Capture the cell that displays the provided text and extract its [x, y] central coordinate. 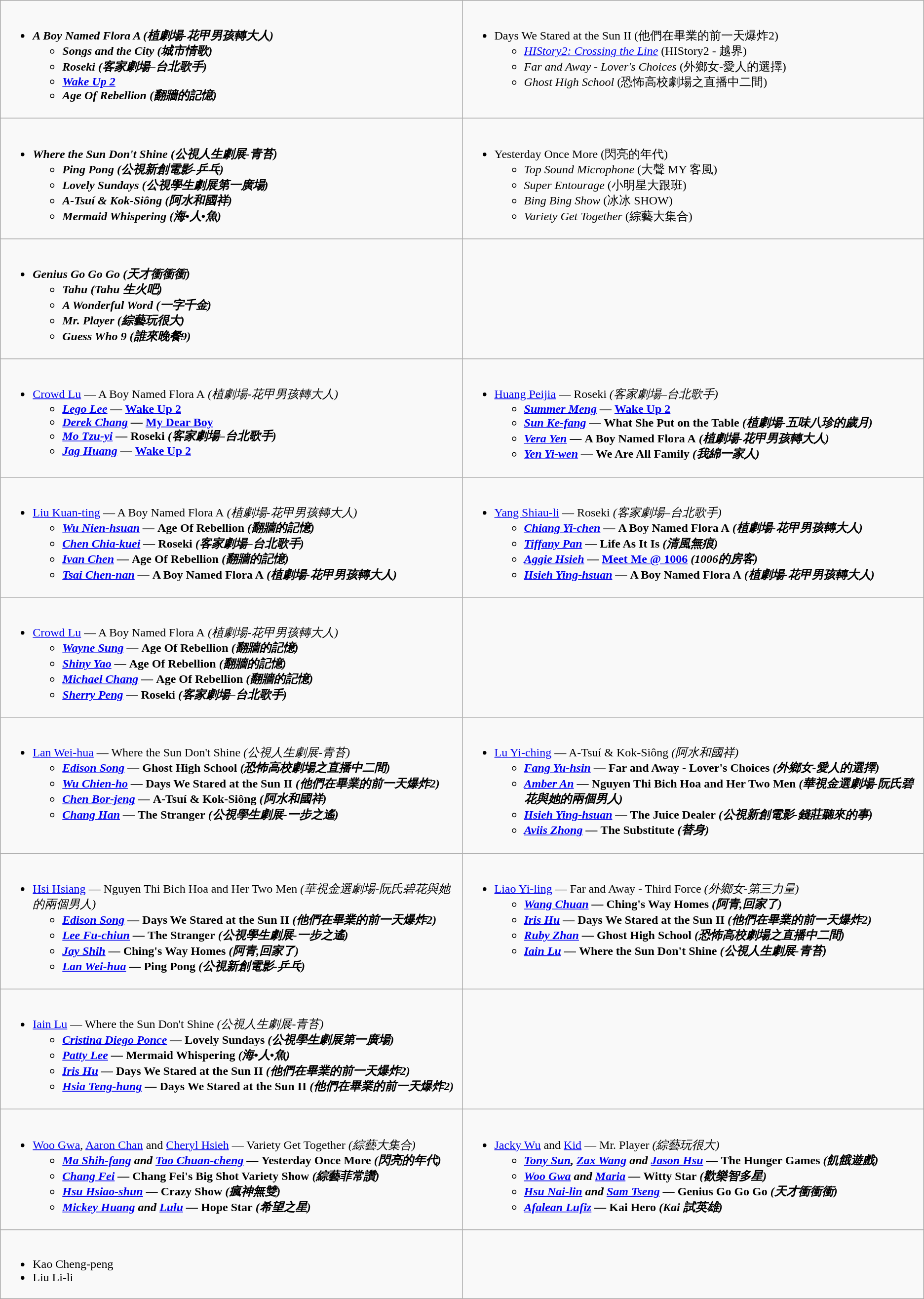
A Boy Named Flora A (植劇場-花甲男孩轉大人)Songs and the City (城市情歌)Roseki (客家劇場–台北歌手)Wake Up 2Age Of Rebellion (翻牆的記憶) [231, 59]
Genius Go Go Go (天才衝衝衝)Tahu (Tahu 生火吧)A Wonderful Word (一字千金)Mr. Player (綜藝玩很大)Guess Who 9 (誰來晚餐9) [231, 299]
Crowd Lu — A Boy Named Flora A (植劇場-花甲男孩轉大人)Lego Lee — Wake Up 2Derek Chang — My Dear BoyMo Tzu-yi — Roseki (客家劇場–台北歌手)Jag Huang — Wake Up 2 [231, 418]
Yesterday Once More (閃亮的年代)Top Sound Microphone (大聲 MY 客風)Super Entourage (小明星大跟班)Bing Bing Show (冰冰 SHOW)Variety Get Together (綜藝大集合) [693, 179]
Kao Cheng-peng Liu Li-li [231, 1264]
Where the Sun Don't Shine (公視人生劇展-青苔)Ping Pong (公視新創電影-乒乓)Lovely Sundays (公視學生劇展第一廣場)A-Tsuí & Kok-Siông (阿水和國祥)Mermaid Whispering (海•人•魚) [231, 179]
